Return [x, y] of the center of cell containing provided text 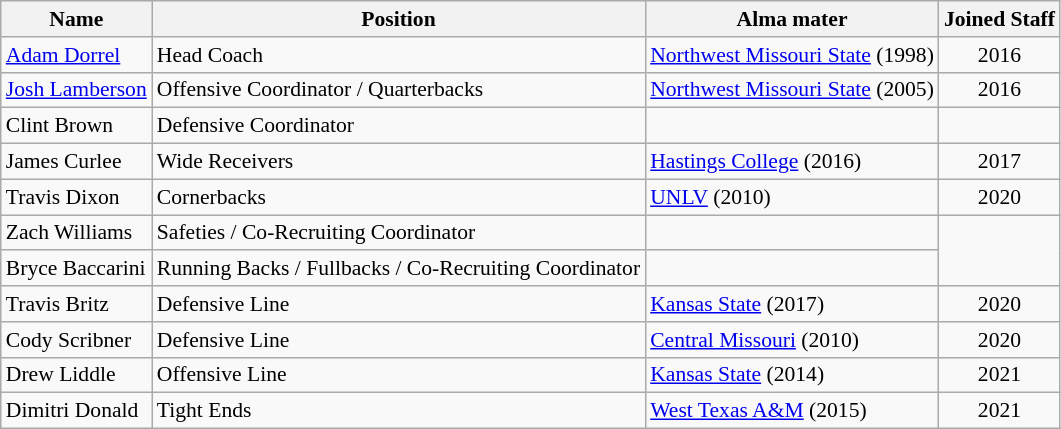
Offensive Coordinator / Quarterbacks [398, 90]
Cody Scribner [76, 340]
Kansas State (2014) [792, 375]
UNLV (2010) [792, 197]
Head Coach [398, 55]
Josh Lamberson [76, 90]
Dimitri Donald [76, 411]
Adam Dorrel [76, 55]
West Texas A&M (2015) [792, 411]
Central Missouri (2010) [792, 340]
Travis Dixon [76, 197]
Cornerbacks [398, 197]
Name [76, 19]
Northwest Missouri State (1998) [792, 55]
Defensive Coordinator [398, 126]
Clint Brown [76, 126]
Zach Williams [76, 233]
Offensive Line [398, 375]
Drew Liddle [76, 375]
Running Backs / Fullbacks / Co-Recruiting Coordinator [398, 269]
Joined Staff [1000, 19]
James Curlee [76, 162]
Tight Ends [398, 411]
2017 [1000, 162]
Bryce Baccarini [76, 269]
Travis Britz [76, 304]
Kansas State (2017) [792, 304]
Safeties / Co-Recruiting Coordinator [398, 233]
Northwest Missouri State (2005) [792, 90]
Hastings College (2016) [792, 162]
Alma mater [792, 19]
Position [398, 19]
Wide Receivers [398, 162]
